Capture the cell that displays the provided text and extract its (x, y) central coordinate. 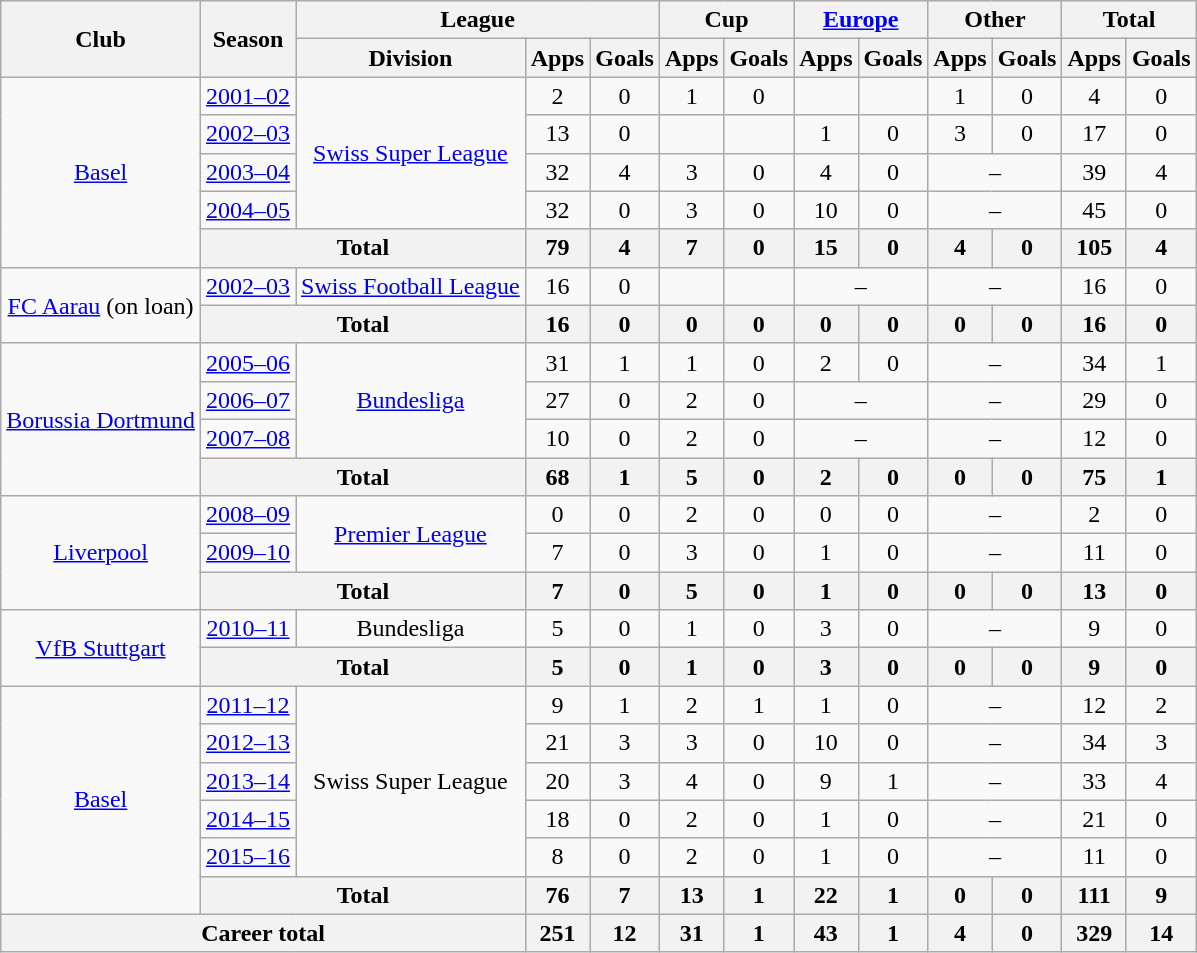
2013–14 (248, 781)
2012–13 (248, 743)
Season (248, 39)
FC Aarau (on loan) (101, 305)
2010–11 (248, 629)
Club (101, 39)
18 (557, 819)
Other (995, 20)
Premier League (411, 534)
Europe (861, 20)
39 (1094, 172)
2006–07 (248, 400)
League (478, 20)
20 (557, 781)
2005–06 (248, 362)
2003–04 (248, 172)
33 (1094, 781)
2014–15 (248, 819)
Liverpool (101, 553)
22 (826, 895)
29 (1094, 400)
79 (557, 248)
17 (1094, 134)
2004–05 (248, 210)
329 (1094, 933)
Swiss Football League (411, 286)
75 (1094, 477)
68 (557, 477)
2011–12 (248, 705)
76 (557, 895)
43 (826, 933)
45 (1094, 210)
251 (557, 933)
2007–08 (248, 438)
Division (411, 58)
111 (1094, 895)
2001–02 (248, 96)
15 (826, 248)
105 (1094, 248)
14 (1161, 933)
8 (557, 857)
Cup (726, 20)
27 (557, 400)
2015–16 (248, 857)
Borussia Dortmund (101, 419)
2009–10 (248, 553)
VfB Stuttgart (101, 648)
Career total (264, 933)
2008–09 (248, 515)
